Search for the cell housing the specified text and yield its [x, y] center coordinate. 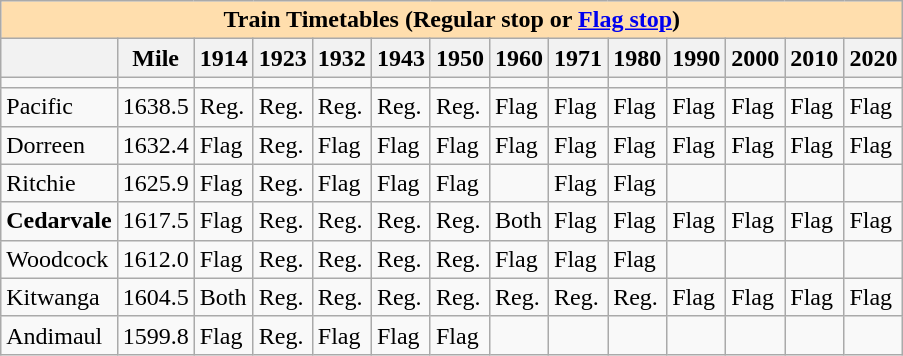
1950 [460, 58]
1990 [696, 58]
2000 [756, 58]
1923 [282, 58]
1638.5 [156, 107]
Train Timetables (Regular stop or Flag stop) [452, 20]
Mile [156, 58]
1625.9 [156, 183]
1960 [518, 58]
1980 [638, 58]
Ritchie [59, 183]
1617.5 [156, 221]
2020 [874, 58]
1632.4 [156, 145]
Woodcock [59, 259]
Kitwanga [59, 297]
1612.0 [156, 259]
2010 [814, 58]
Pacific [59, 107]
1943 [400, 58]
Andimaul [59, 335]
1914 [224, 58]
1604.5 [156, 297]
Cedarvale [59, 221]
Dorreen [59, 145]
1932 [342, 58]
1971 [578, 58]
1599.8 [156, 335]
